Extract the [X, Y] coordinate from the center of the cell holding the provided text.  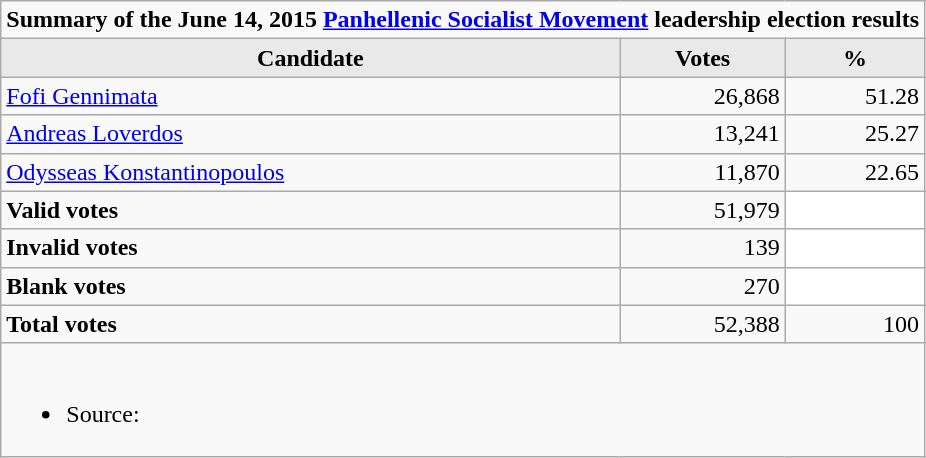
Total votes [310, 324]
Blank votes [310, 286]
52,388 [702, 324]
Odysseas Konstantinopoulos [310, 172]
Summary of the June 14, 2015 Panhellenic Socialist Movement leadership election results [463, 20]
Invalid votes [310, 248]
13,241 [702, 134]
100 [854, 324]
51,979 [702, 210]
270 [702, 286]
% [854, 58]
Fofi Gennimata [310, 96]
11,870 [702, 172]
139 [702, 248]
51.28 [854, 96]
22.65 [854, 172]
Source: [463, 400]
25.27 [854, 134]
Andreas Loverdos [310, 134]
26,868 [702, 96]
Valid votes [310, 210]
Votes [702, 58]
Candidate [310, 58]
